Pinpoint the cell where the given text exists, returning its [x, y] midpoint coordinate. 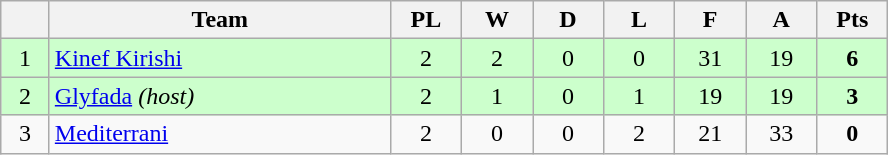
Glyfada (host) [220, 96]
6 [852, 58]
Mediterrani [220, 134]
W [496, 20]
31 [710, 58]
Team [220, 20]
PL [426, 20]
21 [710, 134]
Kinef Kirishi [220, 58]
33 [782, 134]
L [640, 20]
D [568, 20]
Pts [852, 20]
F [710, 20]
A [782, 20]
